Determine the [X, Y] coordinate at the center of the cell enclosing the given text.  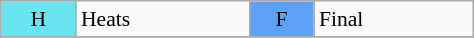
Final [394, 19]
H [38, 19]
Heats [162, 19]
F [282, 19]
